Pinpoint the cell where the given text exists, returning its (X, Y) midpoint coordinate. 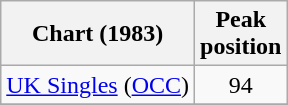
UK Singles (OCC) (98, 85)
Peakposition (241, 34)
94 (241, 85)
Chart (1983) (98, 34)
